Pinpoint the cell where the given text exists, returning its [X, Y] midpoint coordinate. 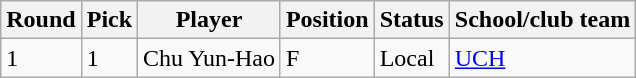
Player [210, 20]
UCH [542, 58]
F [327, 58]
Pick [109, 20]
Status [412, 20]
Round [41, 20]
Chu Yun-Hao [210, 58]
Local [412, 58]
School/club team [542, 20]
Position [327, 20]
